Extract the (x, y) coordinate from the center of the cell holding the provided text.  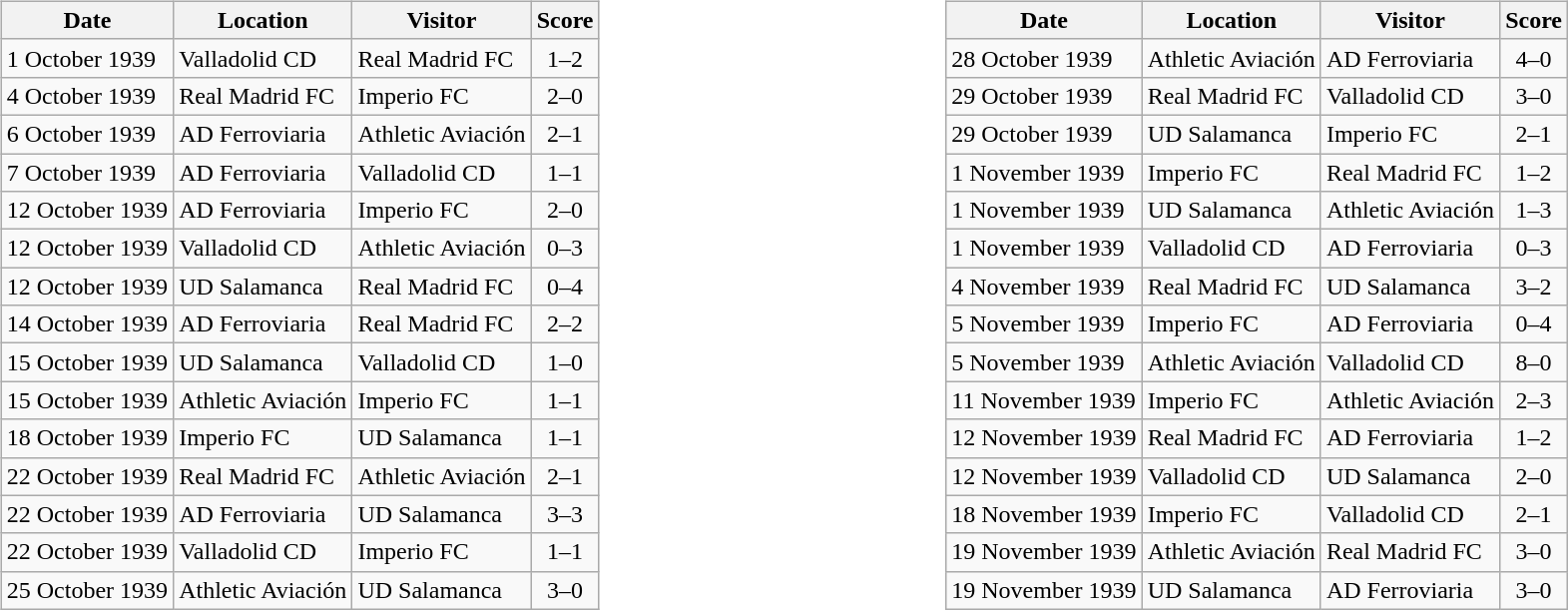
1–3 (1534, 211)
4 November 1939 (1044, 287)
28 October 1939 (1044, 58)
11 November 1939 (1044, 400)
2–3 (1534, 400)
25 October 1939 (87, 590)
3–3 (565, 514)
18 November 1939 (1044, 514)
4–0 (1534, 58)
6 October 1939 (87, 134)
8–0 (1534, 362)
2–2 (565, 324)
18 October 1939 (87, 438)
1–0 (565, 362)
3–2 (1534, 287)
1 October 1939 (87, 58)
7 October 1939 (87, 173)
14 October 1939 (87, 324)
4 October 1939 (87, 96)
